Output the [x, y] coordinate of the center of the cell containing the given text.  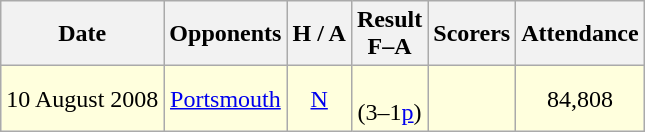
Portsmouth [226, 98]
Attendance [580, 34]
10 August 2008 [82, 98]
N [319, 98]
84,808 [580, 98]
Date [82, 34]
ResultF–A [389, 34]
Scorers [472, 34]
Opponents [226, 34]
H / A [319, 34]
(3–1p) [389, 98]
